Identify which cell holds the provided text, then report its [x, y] central coordinate. 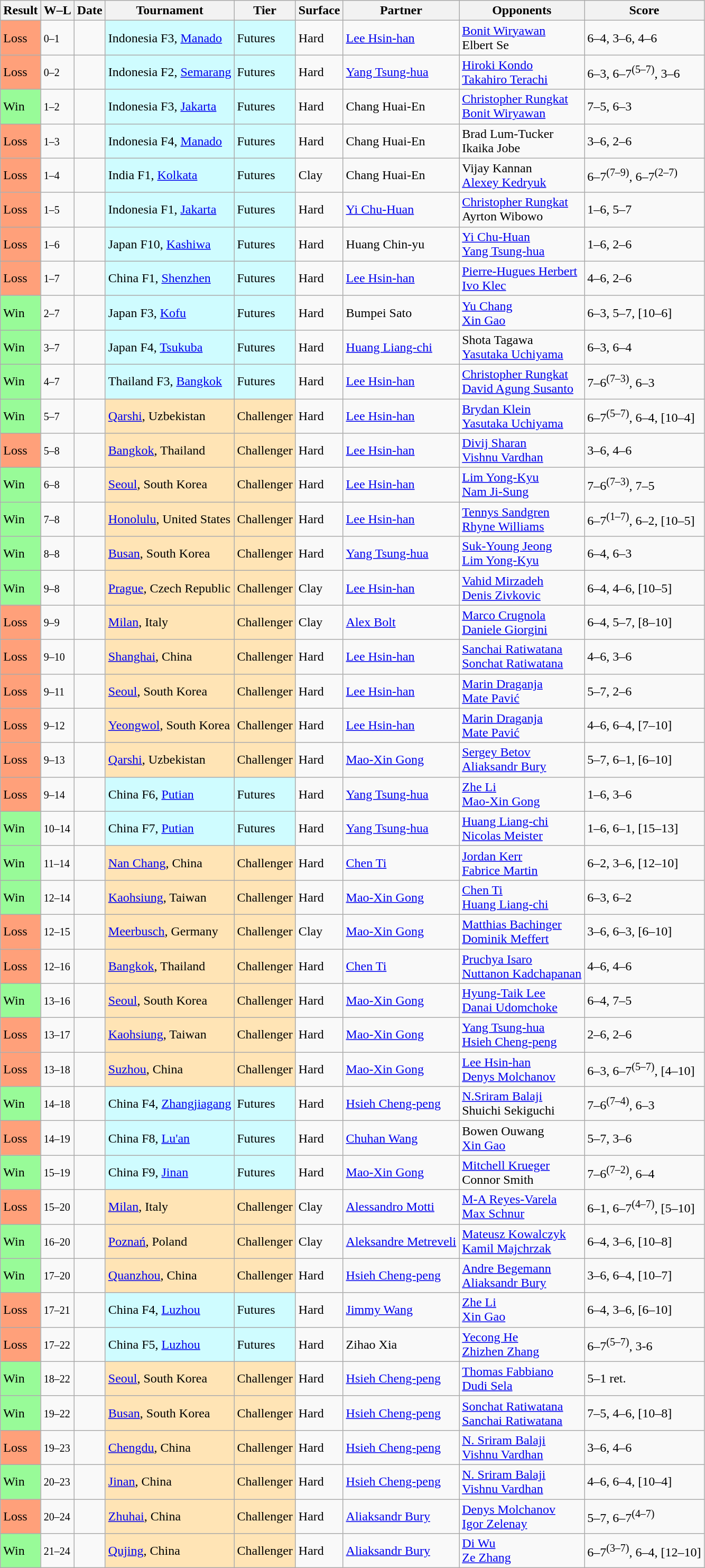
20–24 [57, 1516]
Thailand F3, Bangkok [170, 382]
10–14 [57, 829]
Yecong He Zhizhen Zhang [522, 1344]
7–6(7–3), 6–3 [644, 382]
Pruchya Isaro Nuttanon Kadchapanan [522, 966]
2–7 [57, 313]
Indonesia F2, Semarang [170, 72]
1–6, 6–1, [15–13] [644, 829]
Tier [265, 11]
7–6(7–3), 7–5 [644, 485]
6–7(5–7), 3-6 [644, 1344]
1–5 [57, 209]
5–7, 2–6 [644, 691]
Suk-Young Jeong Lim Yong-Kyu [522, 554]
16–20 [57, 1241]
Christopher Rungkat Bonit Wiryawan [522, 107]
13–17 [57, 1035]
Aleksandre Metreveli [401, 1241]
Sonchat Ratiwatana Sanchai Ratiwatana [522, 1413]
14–18 [57, 1103]
Meerbusch, Germany [170, 931]
Surface [319, 11]
Brydan Klein Yasutaka Uchiyama [522, 415]
Vahid Mirzadeh Denis Zivkovic [522, 588]
1–6, 2–6 [644, 244]
17–20 [57, 1276]
Zhe Li Mao-Xin Gong [522, 794]
0–2 [57, 72]
Yang Tsung-hua Hsieh Cheng-peng [522, 1035]
China F4, Luzhou [170, 1310]
Result [21, 11]
7–8 [57, 519]
9–12 [57, 725]
9–14 [57, 794]
1–6, 5–7 [644, 209]
15–19 [57, 1172]
Shanghai, China [170, 656]
4–6, 2–6 [644, 278]
3–6, 6–3, [6–10] [644, 931]
Poznań, Poland [170, 1241]
9–13 [57, 760]
Honolulu, United States [170, 519]
Chengdu, China [170, 1447]
6–7(5–7), 6–4, [10–4] [644, 415]
China F7, Putian [170, 829]
4–7 [57, 382]
Bonit Wiryawan Elbert Se [522, 38]
9–11 [57, 691]
M-A Reyes-Varela Max Schnur [522, 1207]
13–16 [57, 1001]
6–3, 6–7(5–7), [4–10] [644, 1070]
6–4, 7–5 [644, 1001]
Brad Lum-Tucker Ikaika Jobe [522, 141]
6–4, 3–6, 4–6 [644, 38]
5–7, 6–1, [6–10] [644, 760]
7–5, 4–6, [10–8] [644, 1413]
Quanzhou, China [170, 1276]
Pierre-Hugues Herbert Ivo Klec [522, 278]
19–23 [57, 1447]
3–6, 2–6 [644, 141]
4–6, 3–6 [644, 656]
Japan F10, Kashiwa [170, 244]
Nan Chang, China [170, 862]
Indonesia F1, Jakarta [170, 209]
Qujing, China [170, 1551]
Andre Begemann Aliaksandr Bury [522, 1276]
5–7, 6–7(4–7) [644, 1516]
6–4, 3–6, [10–8] [644, 1241]
Indonesia F3, Jakarta [170, 107]
0–1 [57, 38]
Zhe Li Xin Gao [522, 1310]
Prague, Czech Republic [170, 588]
15–20 [57, 1207]
6–3, 6–7(5–7), 3–6 [644, 72]
11–14 [57, 862]
21–24 [57, 1551]
7–6(7–4), 6–3 [644, 1103]
Lee Hsin-han Denys Molchanov [522, 1070]
Hiroki Kondo Takahiro Terachi [522, 72]
6–1, 6–7(4–7), [5–10] [644, 1207]
Shota Tagawa Yasutaka Uchiyama [522, 347]
9–8 [57, 588]
Jordan Kerr Fabrice Martin [522, 862]
9–9 [57, 623]
17–21 [57, 1310]
6–4, 4–6, [10–5] [644, 588]
12–14 [57, 897]
4–6, 6–4, [7–10] [644, 725]
Mateusz Kowalczyk Kamil Majchrzak [522, 1241]
Sanchai Ratiwatana Sonchat Ratiwatana [522, 656]
1–3 [57, 141]
Chuhan Wang [401, 1138]
5–1 ret. [644, 1378]
China F1, Shenzhen [170, 278]
6–7(3–7), 6–4, [12–10] [644, 1551]
Divij Sharan Vishnu Vardhan [522, 450]
Date [90, 11]
Indonesia F3, Manado [170, 38]
Chen Ti Huang Liang-chi [522, 897]
W–L [57, 11]
1–6 [57, 244]
Score [644, 11]
3–6, 6–4, [10–7] [644, 1276]
Jimmy Wang [401, 1310]
14–19 [57, 1138]
6–8 [57, 485]
Vijay Kannan Alexey Kedryuk [522, 175]
7–5, 6–3 [644, 107]
Yeongwol, South Korea [170, 725]
7–6(7–2), 6–4 [644, 1172]
1–4 [57, 175]
5–7, 3–6 [644, 1138]
Jinan, China [170, 1482]
Bumpei Sato [401, 313]
1–7 [57, 278]
Bowen Ouwang Xin Gao [522, 1138]
6–2, 3–6, [12–10] [644, 862]
Sergey Betov Aliaksandr Bury [522, 760]
Huang Liang-chi Nicolas Meister [522, 829]
1–6, 3–6 [644, 794]
1–2 [57, 107]
8–8 [57, 554]
Suzhou, China [170, 1070]
Indonesia F4, Manado [170, 141]
Thomas Fabbiano Dudi Sela [522, 1378]
Partner [401, 11]
Marco Crugnola Daniele Giorgini [522, 623]
Matthias Bachinger Dominik Meffert [522, 931]
Alex Bolt [401, 623]
China F5, Luzhou [170, 1344]
12–15 [57, 931]
Alessandro Motti [401, 1207]
6–4, 6–3 [644, 554]
20–23 [57, 1482]
5–7 [57, 415]
Huang Chin-yu [401, 244]
6–3, 6–2 [644, 897]
Zihao Xia [401, 1344]
Mitchell Krueger Connor Smith [522, 1172]
Opponents [522, 11]
Di Wu Ze Zhang [522, 1551]
Japan F3, Kofu [170, 313]
2–6, 2–6 [644, 1035]
4–6, 6–4, [10–4] [644, 1482]
6–4, 5–7, [8–10] [644, 623]
N.Sriram Balaji Shuichi Sekiguchi [522, 1103]
Hyung-Taik Lee Danai Udomchoke [522, 1001]
Yi Chu-Huan Yang Tsung-hua [522, 244]
Tournament [170, 11]
Zhuhai, China [170, 1516]
China F9, Jinan [170, 1172]
3–7 [57, 347]
Yi Chu-Huan [401, 209]
Japan F4, Tsukuba [170, 347]
12–16 [57, 966]
6–7(1–7), 6–2, [10–5] [644, 519]
China F8, Lu'an [170, 1138]
6–4, 3–6, [6–10] [644, 1310]
India F1, Kolkata [170, 175]
China F4, Zhangjiagang [170, 1103]
Yu Chang Xin Gao [522, 313]
6–3, 6–4 [644, 347]
Tennys Sandgren Rhyne Williams [522, 519]
19–22 [57, 1413]
Huang Liang-chi [401, 347]
6–7(7–9), 6–7(2–7) [644, 175]
6–3, 5–7, [10–6] [644, 313]
18–22 [57, 1378]
9–10 [57, 656]
5–8 [57, 450]
Christopher Rungkat David Agung Susanto [522, 382]
17–22 [57, 1344]
13–18 [57, 1070]
Christopher Rungkat Ayrton Wibowo [522, 209]
China F6, Putian [170, 794]
Lim Yong-Kyu Nam Ji-Sung [522, 485]
Denys Molchanov Igor Zelenay [522, 1516]
4–6, 4–6 [644, 966]
